For the text-containing cell, return its midpoint in (X, Y) coordinate format. 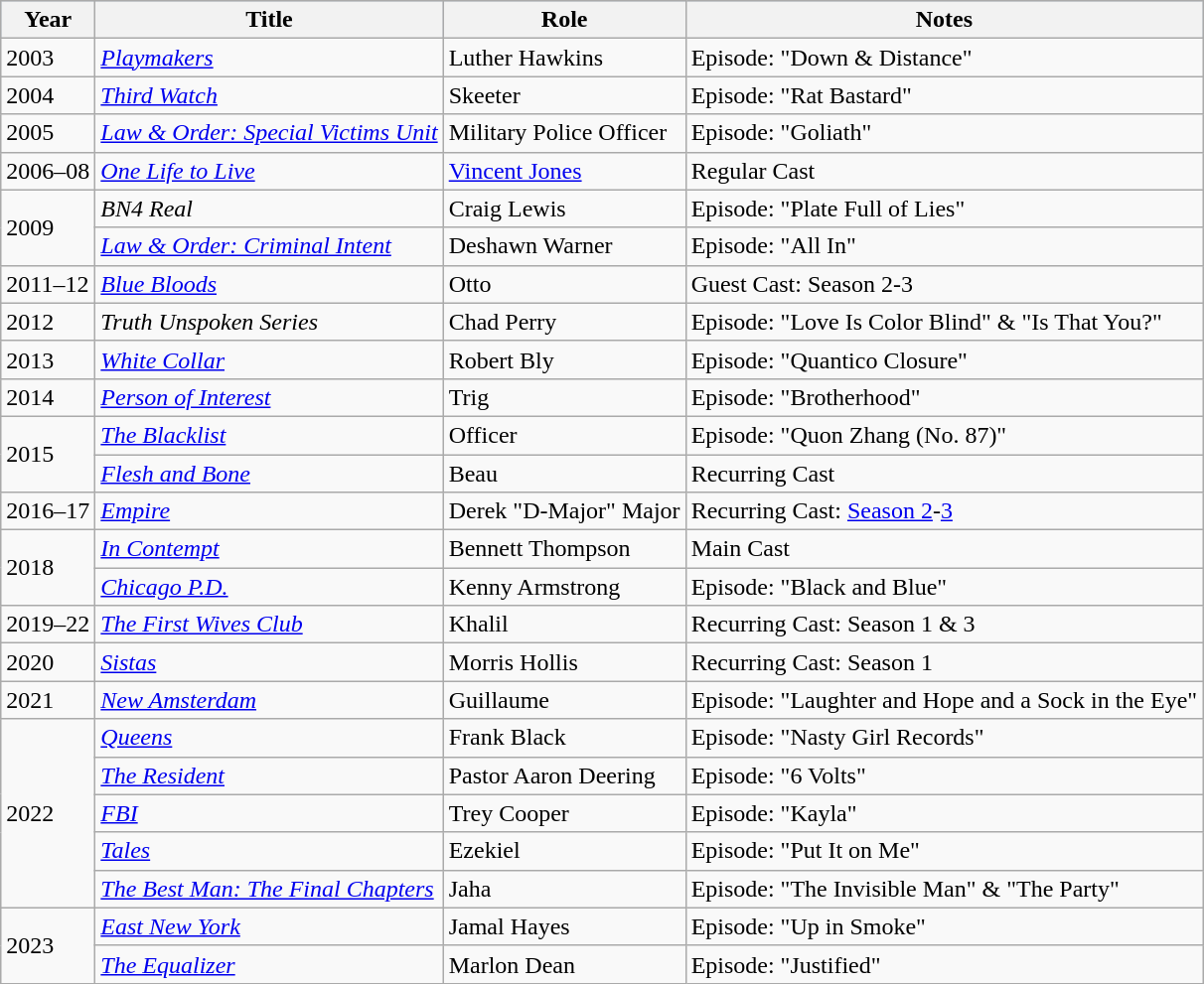
Guest Cast: Season 2-3 (944, 284)
Episode: "Quon Zhang (No. 87)" (944, 435)
Frank Black (564, 738)
The Resident (269, 775)
Vincent Jones (564, 171)
Tales (269, 851)
Notes (944, 20)
Person of Interest (269, 397)
Trig (564, 397)
Episode: "Love Is Color Blind" & "Is That You?" (944, 322)
Law & Order: Special Victims Unit (269, 133)
The Best Man: The Final Chapters (269, 889)
Law & Order: Criminal Intent (269, 246)
Blue Bloods (269, 284)
Main Cast (944, 549)
Jaha (564, 889)
2003 (48, 58)
Episode: "Plate Full of Lies" (944, 209)
Recurring Cast: Season 1 & 3 (944, 625)
Deshawn Warner (564, 246)
Episode: "Rat Bastard" (944, 95)
Episode: "Down & Distance" (944, 58)
Luther Hawkins (564, 58)
Playmakers (269, 58)
Episode: "Justified" (944, 964)
Ezekiel (564, 851)
2009 (48, 227)
2020 (48, 662)
Episode: "Laughter and Hope and a Sock in the Eye" (944, 700)
Chicago P.D. (269, 587)
Pastor Aaron Deering (564, 775)
Third Watch (269, 95)
2004 (48, 95)
Sistas (269, 662)
2022 (48, 813)
Truth Unspoken Series (269, 322)
Robert Bly (564, 359)
2013 (48, 359)
The Blacklist (269, 435)
Episode: "Goliath" (944, 133)
Episode: "The Invisible Man" & "The Party" (944, 889)
Guillaume (564, 700)
2018 (48, 568)
Episode: "Brotherhood" (944, 397)
FBI (269, 813)
2011–12 (48, 284)
Episode: "Up in Smoke" (944, 926)
Marlon Dean (564, 964)
Recurring Cast: Season 1 (944, 662)
Queens (269, 738)
White Collar (269, 359)
BN4 Real (269, 209)
East New York (269, 926)
Episode: "Quantico Closure" (944, 359)
Skeeter (564, 95)
Kenny Armstrong (564, 587)
2016–17 (48, 511)
Otto (564, 284)
2019–22 (48, 625)
Episode: "Nasty Girl Records" (944, 738)
2023 (48, 945)
Military Police Officer (564, 133)
One Life to Live (269, 171)
Trey Cooper (564, 813)
Episode: "Kayla" (944, 813)
New Amsterdam (269, 700)
Empire (269, 511)
Episode: "Black and Blue" (944, 587)
Morris Hollis (564, 662)
Regular Cast (944, 171)
In Contempt (269, 549)
The First Wives Club (269, 625)
2014 (48, 397)
Year (48, 20)
Chad Perry (564, 322)
The Equalizer (269, 964)
Officer (564, 435)
Episode: "All In" (944, 246)
2005 (48, 133)
Beau (564, 474)
Role (564, 20)
Title (269, 20)
Recurring Cast: Season 2-3 (944, 511)
2015 (48, 454)
2021 (48, 700)
Jamal Hayes (564, 926)
Flesh and Bone (269, 474)
Episode: "6 Volts" (944, 775)
Bennett Thompson (564, 549)
Derek "D-Major" Major (564, 511)
2012 (48, 322)
Recurring Cast (944, 474)
Khalil (564, 625)
Craig Lewis (564, 209)
Episode: "Put It on Me" (944, 851)
2006–08 (48, 171)
